Pinpoint the cell where the given text exists, returning its (X, Y) midpoint coordinate. 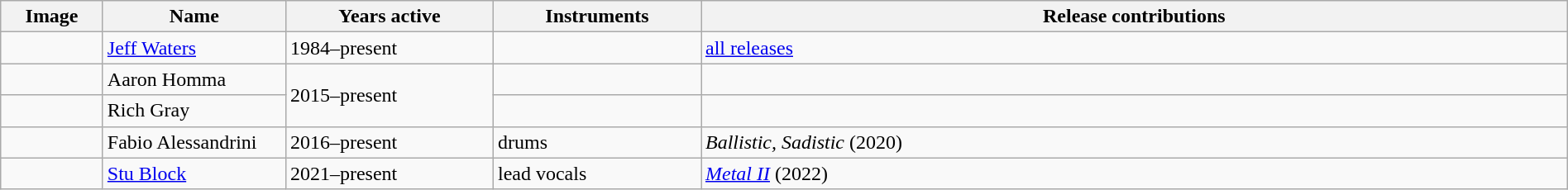
Instruments (597, 17)
Rich Gray (194, 111)
2016–present (389, 142)
all releases (1135, 48)
Name (194, 17)
2021–present (389, 173)
Metal II (2022) (1135, 173)
drums (597, 142)
Aaron Homma (194, 79)
Jeff Waters (194, 48)
Fabio Alessandrini (194, 142)
Image (52, 17)
Ballistic, Sadistic (2020) (1135, 142)
1984–present (389, 48)
Release contributions (1135, 17)
Years active (389, 17)
Stu Block (194, 173)
2015–present (389, 95)
lead vocals (597, 173)
